Extract the [x, y] coordinate from the center of the cell holding the provided text.  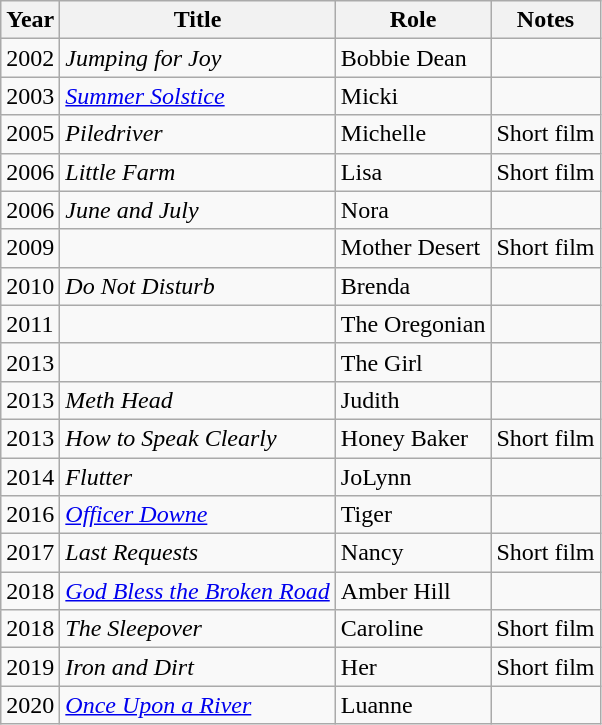
2016 [30, 515]
Summer Solstice [198, 96]
Once Upon a River [198, 705]
Notes [546, 20]
How to Speak Clearly [198, 438]
Piledriver [198, 134]
Caroline [413, 629]
Amber Hill [413, 591]
Meth Head [198, 400]
2011 [30, 324]
The Girl [413, 362]
Officer Downe [198, 515]
Luanne [413, 705]
Her [413, 667]
Brenda [413, 286]
2014 [30, 477]
The Sleepover [198, 629]
Tiger [413, 515]
2002 [30, 58]
God Bless the Broken Road [198, 591]
2003 [30, 96]
Honey Baker [413, 438]
Year [30, 20]
Flutter [198, 477]
2010 [30, 286]
Michelle [413, 134]
JoLynn [413, 477]
Judith [413, 400]
Last Requests [198, 553]
Title [198, 20]
June and July [198, 210]
Jumping for Joy [198, 58]
Role [413, 20]
2019 [30, 667]
Nora [413, 210]
Lisa [413, 172]
2017 [30, 553]
2020 [30, 705]
Micki [413, 96]
2009 [30, 248]
Mother Desert [413, 248]
Bobbie Dean [413, 58]
Little Farm [198, 172]
Nancy [413, 553]
2005 [30, 134]
The Oregonian [413, 324]
Iron and Dirt [198, 667]
Do Not Disturb [198, 286]
